Find where the given text appears and provide that cell's center as (x, y) coordinate. 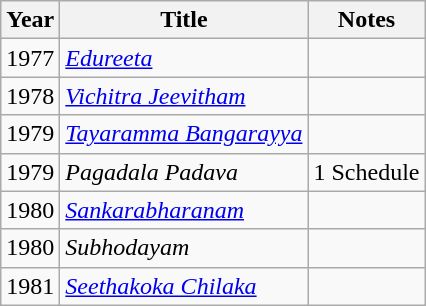
1977 (30, 58)
Title (184, 20)
Notes (366, 20)
Year (30, 20)
1 Schedule (366, 172)
Seethakoka Chilaka (184, 286)
Sankarabharanam (184, 210)
Edureeta (184, 58)
Vichitra Jeevitham (184, 96)
1978 (30, 96)
Tayaramma Bangarayya (184, 134)
1981 (30, 286)
Pagadala Padava (184, 172)
Subhodayam (184, 248)
